Return the (X, Y) coordinate for the center point of the cell that contains the specified text.  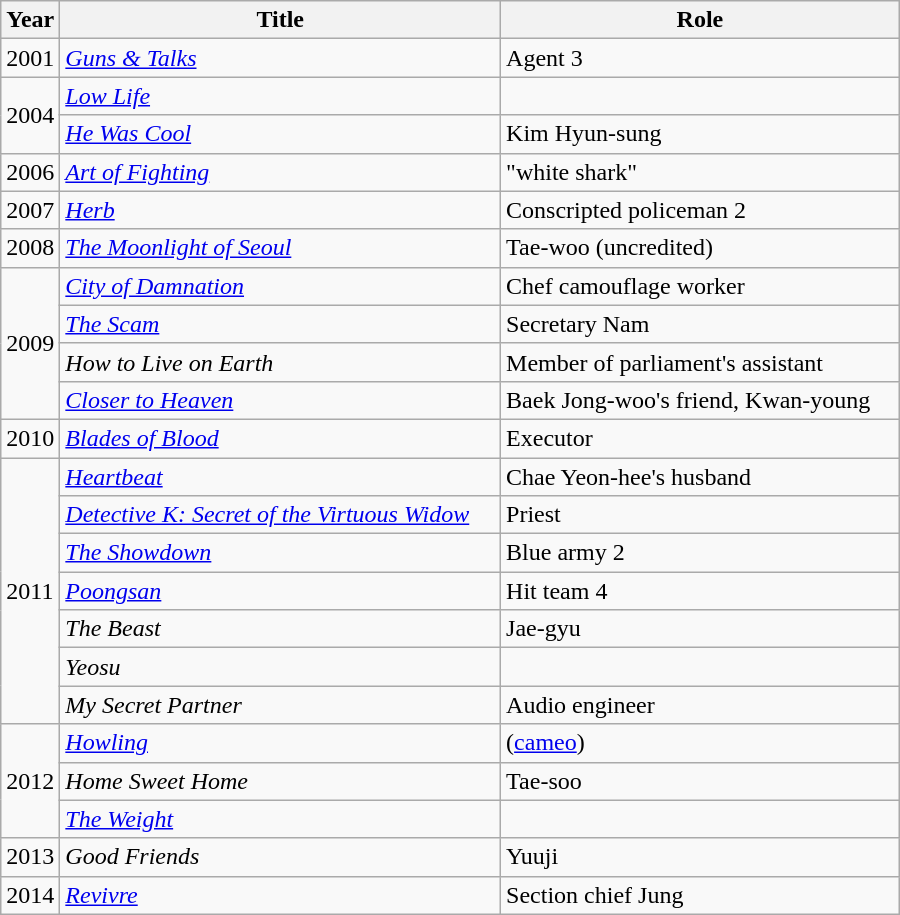
Jae-gyu (700, 629)
Tae-soo (700, 781)
Chae Yeon-hee's husband (700, 477)
2008 (30, 248)
2004 (30, 115)
Closer to Heaven (280, 400)
Chef camouflage worker (700, 286)
Executor (700, 438)
"white shark" (700, 172)
2011 (30, 591)
Section chief Jung (700, 895)
Role (700, 20)
He Was Cool (280, 134)
Yeosu (280, 667)
How to Live on Earth (280, 362)
Blue army 2 (700, 553)
Audio engineer (700, 705)
My Secret Partner (280, 705)
Secretary Nam (700, 324)
Conscripted policeman 2 (700, 210)
Home Sweet Home (280, 781)
Low Life (280, 96)
2006 (30, 172)
Title (280, 20)
2001 (30, 58)
Blades of Blood (280, 438)
Baek Jong-woo's friend, Kwan-young (700, 400)
The Beast (280, 629)
Tae-woo (uncredited) (700, 248)
Hit team 4 (700, 591)
Heartbeat (280, 477)
Herb (280, 210)
Year (30, 20)
Howling (280, 743)
2012 (30, 781)
(cameo) (700, 743)
Revivre (280, 895)
City of Damnation (280, 286)
2010 (30, 438)
Priest (700, 515)
Guns & Talks (280, 58)
The Scam (280, 324)
The Showdown (280, 553)
Agent 3 (700, 58)
2009 (30, 343)
2013 (30, 857)
2014 (30, 895)
Detective K: Secret of the Virtuous Widow (280, 515)
Yuuji (700, 857)
Poongsan (280, 591)
Good Friends (280, 857)
Art of Fighting (280, 172)
2007 (30, 210)
The Moonlight of Seoul (280, 248)
Kim Hyun-sung (700, 134)
Member of parliament's assistant (700, 362)
The Weight (280, 819)
